Locate the cell with the specified text and output its (X, Y) center coordinate. 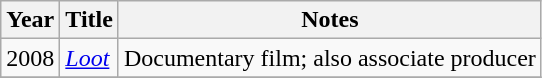
2008 (30, 58)
Loot (90, 58)
Year (30, 20)
Documentary film; also associate producer (330, 58)
Notes (330, 20)
Title (90, 20)
